Pinpoint the cell where the given text exists, returning its (X, Y) midpoint coordinate. 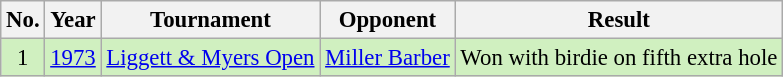
Result (619, 20)
Won with birdie on fifth extra hole (619, 58)
Opponent (388, 20)
1973 (73, 58)
Miller Barber (388, 58)
Tournament (210, 20)
No. (23, 20)
Year (73, 20)
1 (23, 58)
Liggett & Myers Open (210, 58)
